Return (x, y) of the center of cell containing provided text 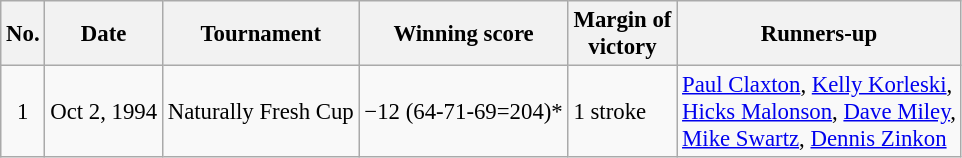
Winning score (464, 34)
Paul Claxton, Kelly Korleski, Hicks Malonson, Dave Miley, Mike Swartz, Dennis Zinkon (819, 112)
Runners-up (819, 34)
Date (104, 34)
Naturally Fresh Cup (260, 112)
Margin ofvictory (622, 34)
Oct 2, 1994 (104, 112)
1 stroke (622, 112)
−12 (64-71-69=204)* (464, 112)
1 (23, 112)
Tournament (260, 34)
No. (23, 34)
